From the cell containing the given text, extract its center point as [x, y] coordinate. 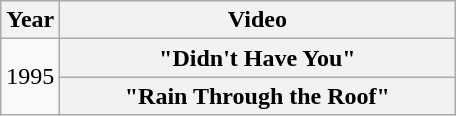
Year [30, 20]
"Didn't Have You" [258, 58]
"Rain Through the Roof" [258, 96]
1995 [30, 77]
Video [258, 20]
